Return [x, y] of the center of cell containing provided text 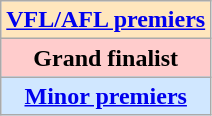
Grand finalist [106, 58]
Minor premiers [106, 96]
VFL/AFL premiers [106, 20]
